Find where the given text appears and provide that cell's center as (X, Y) coordinate. 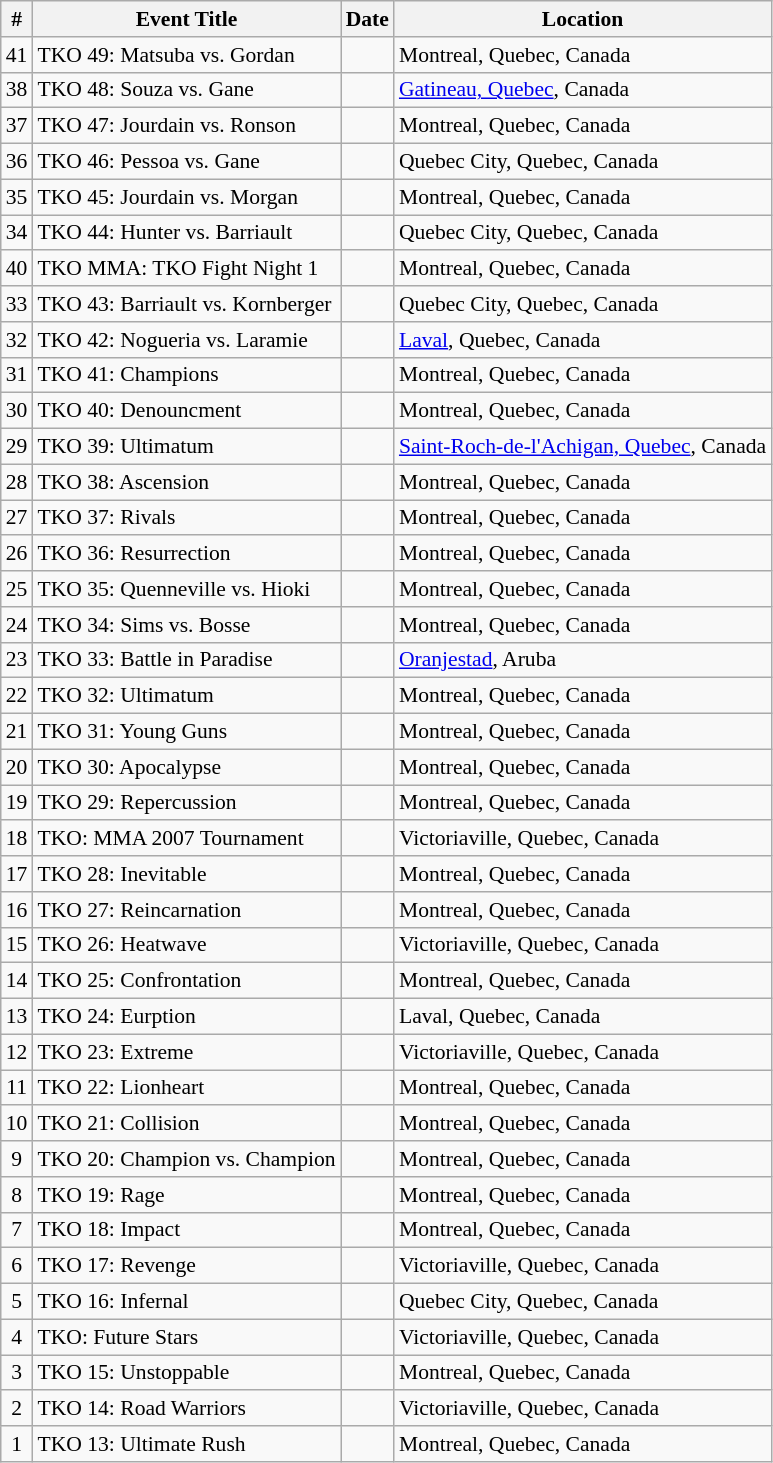
TKO MMA: TKO Fight Night 1 (186, 269)
15 (17, 945)
21 (17, 732)
10 (17, 1124)
6 (17, 1266)
TKO 23: Extreme (186, 1052)
TKO 48: Souza vs. Gane (186, 90)
13 (17, 1017)
TKO 39: Ultimatum (186, 447)
7 (17, 1230)
23 (17, 660)
12 (17, 1052)
TKO 30: Apocalypse (186, 767)
35 (17, 197)
TKO 13: Ultimate Rush (186, 1444)
TKO 37: Rivals (186, 518)
# (17, 19)
24 (17, 625)
TKO 16: Infernal (186, 1302)
TKO 40: Denouncment (186, 411)
TKO 19: Rage (186, 1195)
TKO 14: Road Warriors (186, 1409)
2 (17, 1409)
28 (17, 482)
22 (17, 696)
34 (17, 233)
32 (17, 340)
40 (17, 269)
33 (17, 304)
TKO 49: Matsuba vs. Gordan (186, 55)
37 (17, 126)
TKO 33: Battle in Paradise (186, 660)
25 (17, 589)
14 (17, 981)
TKO 20: Champion vs. Champion (186, 1159)
Event Title (186, 19)
TKO 46: Pessoa vs. Gane (186, 162)
TKO 31: Young Guns (186, 732)
TKO 26: Heatwave (186, 945)
41 (17, 55)
36 (17, 162)
TKO 36: Resurrection (186, 554)
TKO 41: Champions (186, 375)
26 (17, 554)
TKO 38: Ascension (186, 482)
TKO 44: Hunter vs. Barriault (186, 233)
TKO 32: Ultimatum (186, 696)
4 (17, 1337)
TKO 24: Eurption (186, 1017)
16 (17, 910)
Oranjestad, Aruba (582, 660)
TKO: MMA 2007 Tournament (186, 839)
TKO 29: Repercussion (186, 803)
TKO 47: Jourdain vs. Ronson (186, 126)
TKO 18: Impact (186, 1230)
Date (368, 19)
1 (17, 1444)
31 (17, 375)
Gatineau, Quebec, Canada (582, 90)
TKO 43: Barriault vs. Kornberger (186, 304)
TKO 27: Reincarnation (186, 910)
20 (17, 767)
9 (17, 1159)
TKO 21: Collision (186, 1124)
30 (17, 411)
Location (582, 19)
3 (17, 1373)
29 (17, 447)
TKO 42: Nogueria vs. Laramie (186, 340)
17 (17, 874)
TKO: Future Stars (186, 1337)
TKO 22: Lionheart (186, 1088)
TKO 17: Revenge (186, 1266)
38 (17, 90)
TKO 34: Sims vs. Bosse (186, 625)
TKO 28: Inevitable (186, 874)
11 (17, 1088)
18 (17, 839)
TKO 35: Quenneville vs. Hioki (186, 589)
TKO 15: Unstoppable (186, 1373)
TKO 45: Jourdain vs. Morgan (186, 197)
5 (17, 1302)
TKO 25: Confrontation (186, 981)
8 (17, 1195)
19 (17, 803)
Saint-Roch-de-l'Achigan, Quebec, Canada (582, 447)
27 (17, 518)
